Extract the [x, y] coordinate from the center of the cell holding the provided text.  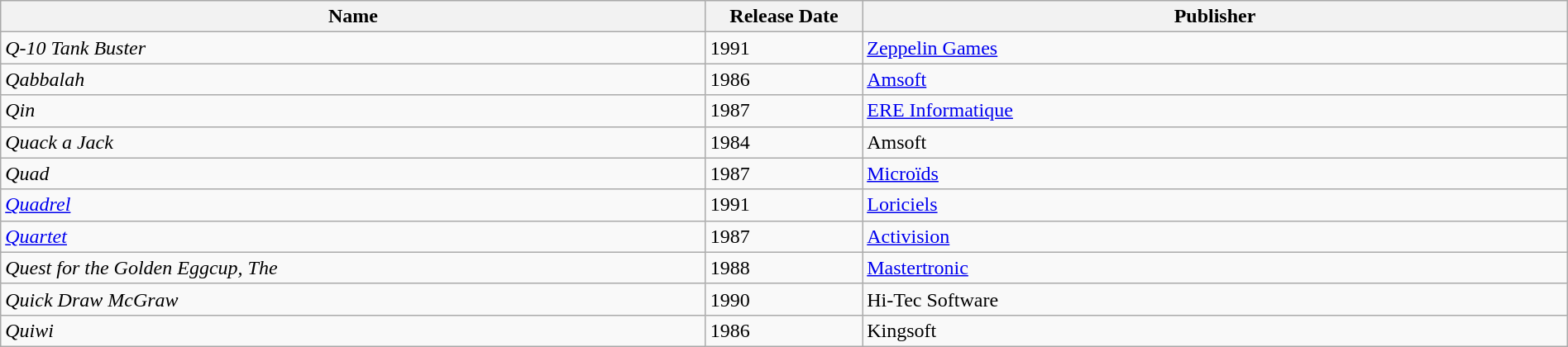
1990 [784, 299]
Qin [354, 111]
Quad [354, 173]
Activision [1216, 236]
Quadrel [354, 205]
Kingsoft [1216, 330]
Loriciels [1216, 205]
Hi-Tec Software [1216, 299]
Zeppelin Games [1216, 48]
Quack a Jack [354, 142]
Mastertronic [1216, 268]
Quiwi [354, 330]
Quest for the Golden Eggcup, The [354, 268]
Microïds [1216, 173]
Qabbalah [354, 79]
1988 [784, 268]
Release Date [784, 17]
ERE Informatique [1216, 111]
Publisher [1216, 17]
Quick Draw McGraw [354, 299]
1984 [784, 142]
Name [354, 17]
Q-10 Tank Buster [354, 48]
Quartet [354, 236]
